Provide the [x, y] coordinate of the cell's center where the given text is located.  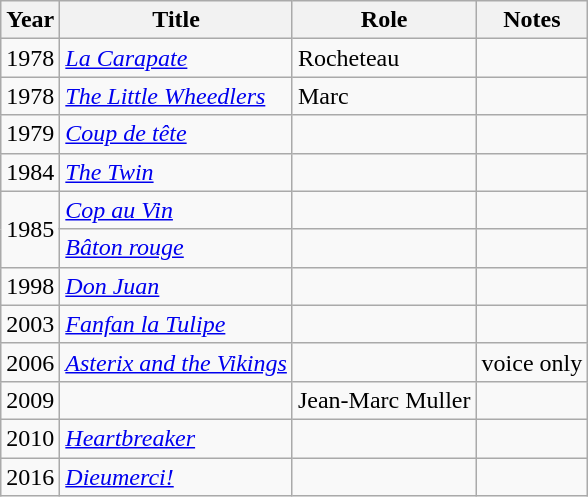
Dieumerci! [176, 477]
1984 [30, 172]
Rocheteau [384, 58]
Cop au Vin [176, 210]
1979 [30, 134]
Heartbreaker [176, 438]
Marc [384, 96]
Bâton rouge [176, 248]
2010 [30, 438]
Jean-Marc Muller [384, 400]
Notes [532, 20]
Asterix and the Vikings [176, 362]
2003 [30, 324]
voice only [532, 362]
2016 [30, 477]
Coup de tête [176, 134]
Title [176, 20]
Role [384, 20]
2006 [30, 362]
The Little Wheedlers [176, 96]
The Twin [176, 172]
Year [30, 20]
2009 [30, 400]
Fanfan la Tulipe [176, 324]
1998 [30, 286]
Don Juan [176, 286]
La Carapate [176, 58]
1985 [30, 229]
